Scan for the cell matching the given text and deliver its (x, y) coordinate at center. 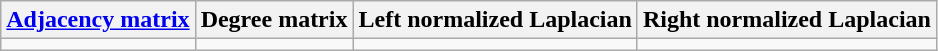
Adjacency matrix (98, 20)
Right normalized Laplacian (786, 20)
Degree matrix (274, 20)
Left normalized Laplacian (495, 20)
